Scan for the cell matching the given text and deliver its [x, y] coordinate at center. 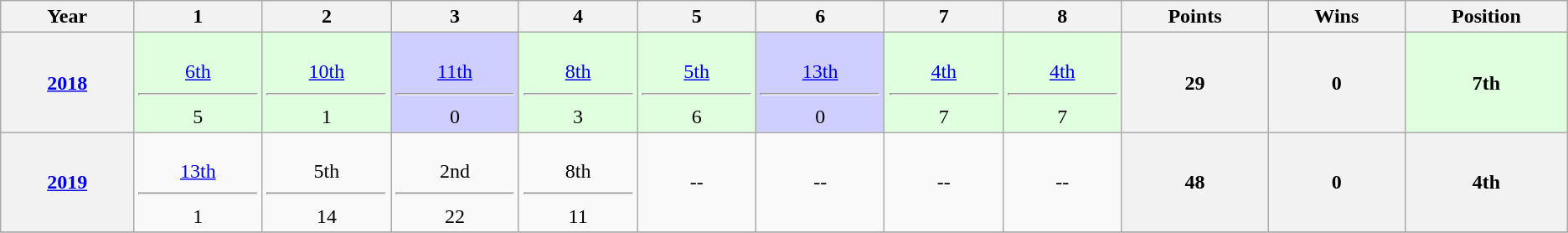
Wins [1337, 17]
13th1 [199, 183]
2018 [67, 82]
5 [697, 17]
7th [1487, 82]
1 [199, 17]
2nd22 [456, 183]
10th1 [327, 82]
13th0 [820, 82]
4 [578, 17]
5th6 [697, 82]
7 [944, 17]
6th5 [199, 82]
2019 [67, 183]
29 [1194, 82]
Points [1194, 17]
8 [1062, 17]
8th3 [578, 82]
4th [1487, 183]
2 [327, 17]
5th14 [327, 183]
8th11 [578, 183]
6 [820, 17]
3 [456, 17]
Position [1487, 17]
11th0 [456, 82]
48 [1194, 183]
Year [67, 17]
